Return the (X, Y) coordinate for the center point of the cell that contains the specified text.  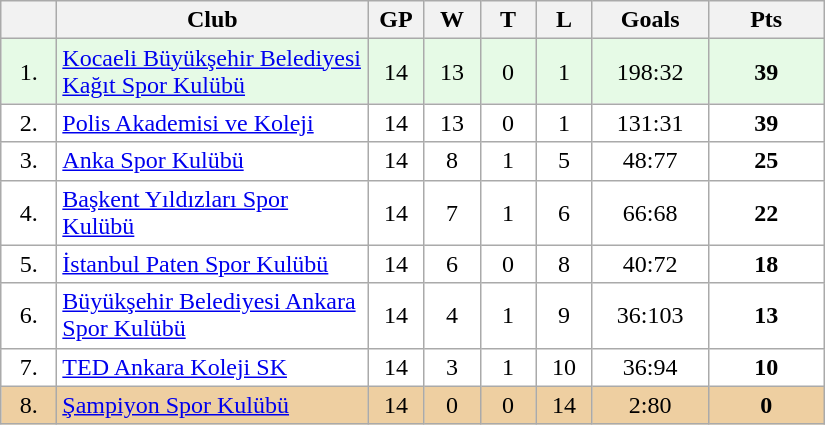
25 (766, 161)
36:103 (650, 316)
İstanbul Paten Spor Kulübü (212, 264)
Pts (766, 20)
66:68 (650, 212)
48:77 (650, 161)
Anka Spor Kulübü (212, 161)
131:31 (650, 123)
3. (29, 161)
2:80 (650, 405)
TED Ankara Koleji SK (212, 367)
GP (396, 20)
L (564, 20)
1. (29, 72)
4. (29, 212)
22 (766, 212)
5 (564, 161)
7 (452, 212)
6. (29, 316)
36:94 (650, 367)
40:72 (650, 264)
9 (564, 316)
Büyükşehir Belediyesi Ankara Spor Kulübü (212, 316)
18 (766, 264)
T (508, 20)
Başkent Yıldızları Spor Kulübü (212, 212)
8. (29, 405)
198:32 (650, 72)
Şampiyon Spor Kulübü (212, 405)
7. (29, 367)
Club (212, 20)
Kocaeli Büyükşehir Belediyesi Kağıt Spor Kulübü (212, 72)
5. (29, 264)
W (452, 20)
3 (452, 367)
Polis Akademisi ve Koleji (212, 123)
4 (452, 316)
Goals (650, 20)
2. (29, 123)
